Output the (x, y) coordinate of the center of the cell containing the given text.  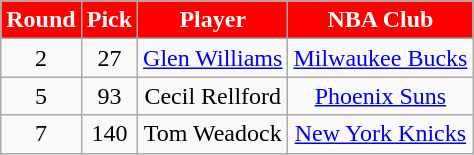
Milwaukee Bucks (380, 58)
Tom Weadock (213, 134)
2 (41, 58)
Player (213, 20)
Round (41, 20)
140 (109, 134)
7 (41, 134)
Glen Williams (213, 58)
Phoenix Suns (380, 96)
Cecil Rellford (213, 96)
93 (109, 96)
NBA Club (380, 20)
5 (41, 96)
New York Knicks (380, 134)
27 (109, 58)
Pick (109, 20)
